Search for the cell housing the specified text and yield its [X, Y] center coordinate. 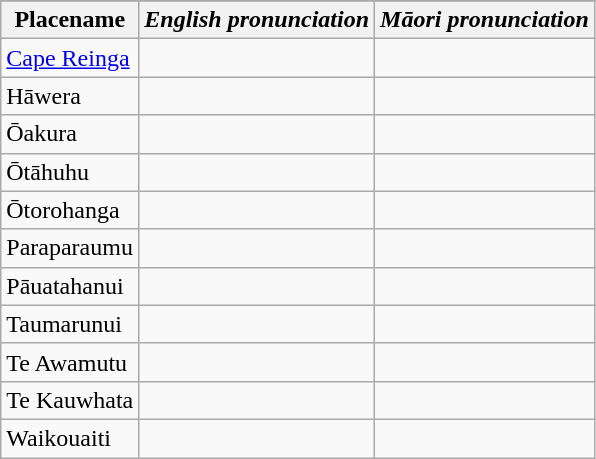
Ōtorohanga [70, 210]
Māori pronunciation [485, 20]
Ōakura [70, 134]
Pāuatahanui [70, 286]
Taumarunui [70, 324]
Placename [70, 20]
Cape Reinga [70, 58]
English pronunciation [257, 20]
Hāwera [70, 96]
Waikouaiti [70, 438]
Te Awamutu [70, 362]
Ōtāhuhu [70, 172]
Te Kauwhata [70, 400]
Paraparaumu [70, 248]
